From the cell containing the given text, extract its center point as [X, Y] coordinate. 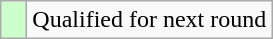
Qualified for next round [150, 20]
